Identify which cell holds the provided text, then report its [x, y] central coordinate. 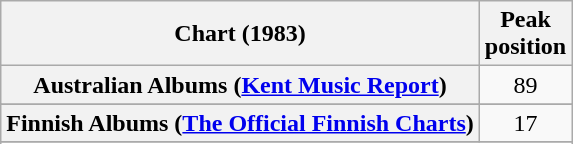
Chart (1983) [240, 34]
17 [525, 123]
Finnish Albums (The Official Finnish Charts) [240, 123]
89 [525, 85]
Peakposition [525, 34]
Australian Albums (Kent Music Report) [240, 85]
